Output the [x, y] coordinate of the center of the cell containing the given text.  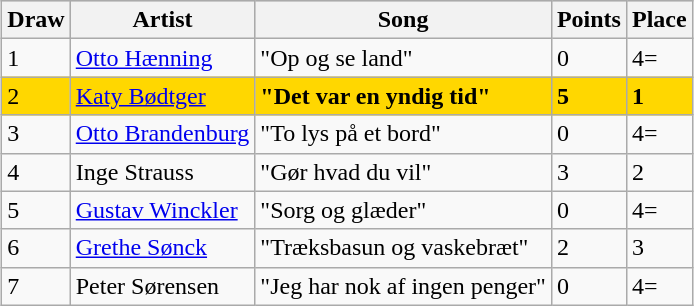
Gustav Winckler [162, 210]
6 [36, 248]
Otto Hænning [162, 58]
7 [36, 286]
Inge Strauss [162, 172]
"To lys på et bord" [404, 134]
Place [659, 20]
4 [36, 172]
Grethe Sønck [162, 248]
Katy Bødtger [162, 96]
"Jeg har nok af ingen penger" [404, 286]
Song [404, 20]
"Det var en yndig tid" [404, 96]
"Gør hvad du vil" [404, 172]
Peter Sørensen [162, 286]
"Op og se land" [404, 58]
Otto Brandenburg [162, 134]
Draw [36, 20]
"Træksbasun og vaskebræt" [404, 248]
Points [588, 20]
"Sorg og glæder" [404, 210]
Artist [162, 20]
